Determine the (X, Y) coordinate at the center of the cell enclosing the given text.  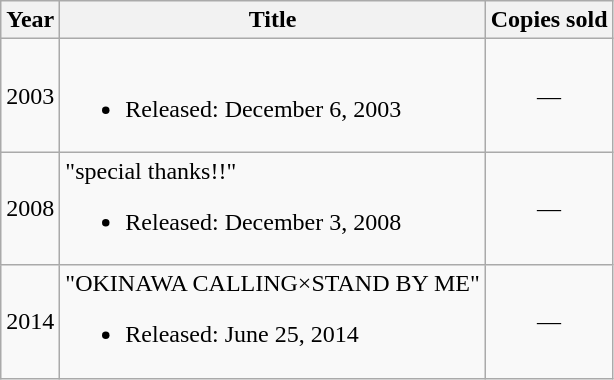
Copies sold (549, 20)
"OKINAWA CALLING×STAND BY ME"Released: June 25, 2014 (272, 322)
2014 (30, 322)
Title (272, 20)
Year (30, 20)
2008 (30, 208)
Released: December 6, 2003 (272, 96)
"special thanks!!"Released: December 3, 2008 (272, 208)
2003 (30, 96)
